Search for the cell housing the specified text and yield its (X, Y) center coordinate. 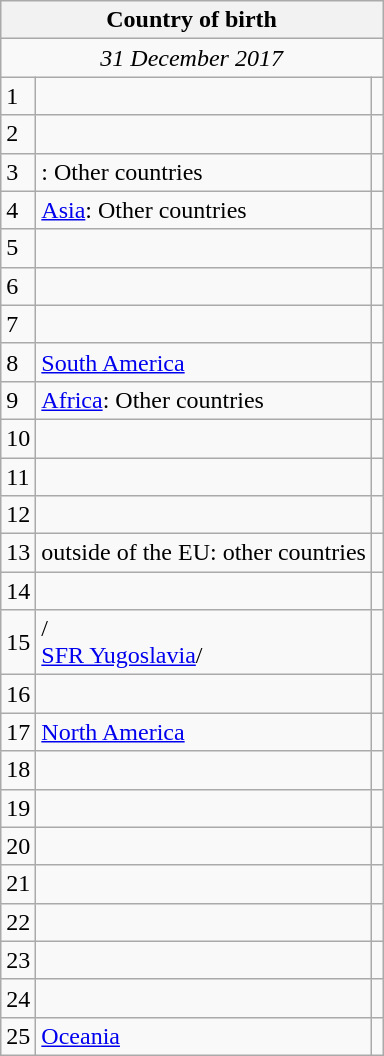
12 (18, 515)
: Other countries (204, 172)
8 (18, 362)
7 (18, 324)
Oceania (204, 1036)
6 (18, 286)
4 (18, 210)
11 (18, 477)
Africa: Other countries (204, 400)
outside of the EU: other countries (204, 553)
21 (18, 884)
17 (18, 732)
24 (18, 998)
22 (18, 922)
5 (18, 248)
1 (18, 96)
14 (18, 591)
Country of birth (192, 20)
North America (204, 732)
31 December 2017 (192, 58)
16 (18, 694)
23 (18, 960)
18 (18, 770)
13 (18, 553)
South America (204, 362)
2 (18, 134)
20 (18, 846)
3 (18, 172)
/SFR Yugoslavia/ (204, 642)
15 (18, 642)
25 (18, 1036)
10 (18, 438)
Asia: Other countries (204, 210)
9 (18, 400)
19 (18, 808)
